Pinpoint the cell where the given text exists, returning its [X, Y] midpoint coordinate. 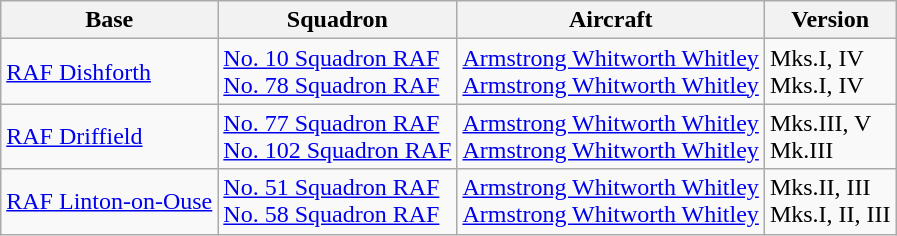
Mks.III, V Mk.III [830, 136]
Version [830, 20]
RAF Dishforth [110, 72]
Mks.I, IV Mks.I, IV [830, 72]
Mks.II, III Mks.I, II, III [830, 202]
Aircraft [610, 20]
No. 10 Squadron RAF No. 78 Squadron RAF [338, 72]
Base [110, 20]
Squadron [338, 20]
No. 51 Squadron RAF No. 58 Squadron RAF [338, 202]
RAF Linton-on-Ouse [110, 202]
RAF Driffield [110, 136]
No. 77 Squadron RAF No. 102 Squadron RAF [338, 136]
